Return the [X, Y] coordinate for the center point of the cell that contains the specified text.  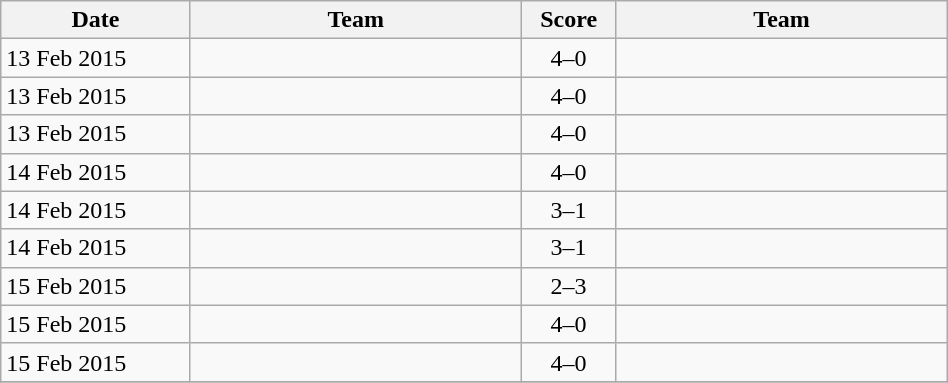
Score [568, 20]
2–3 [568, 286]
Date [96, 20]
